Output the [X, Y] coordinate of the center of the cell containing the given text.  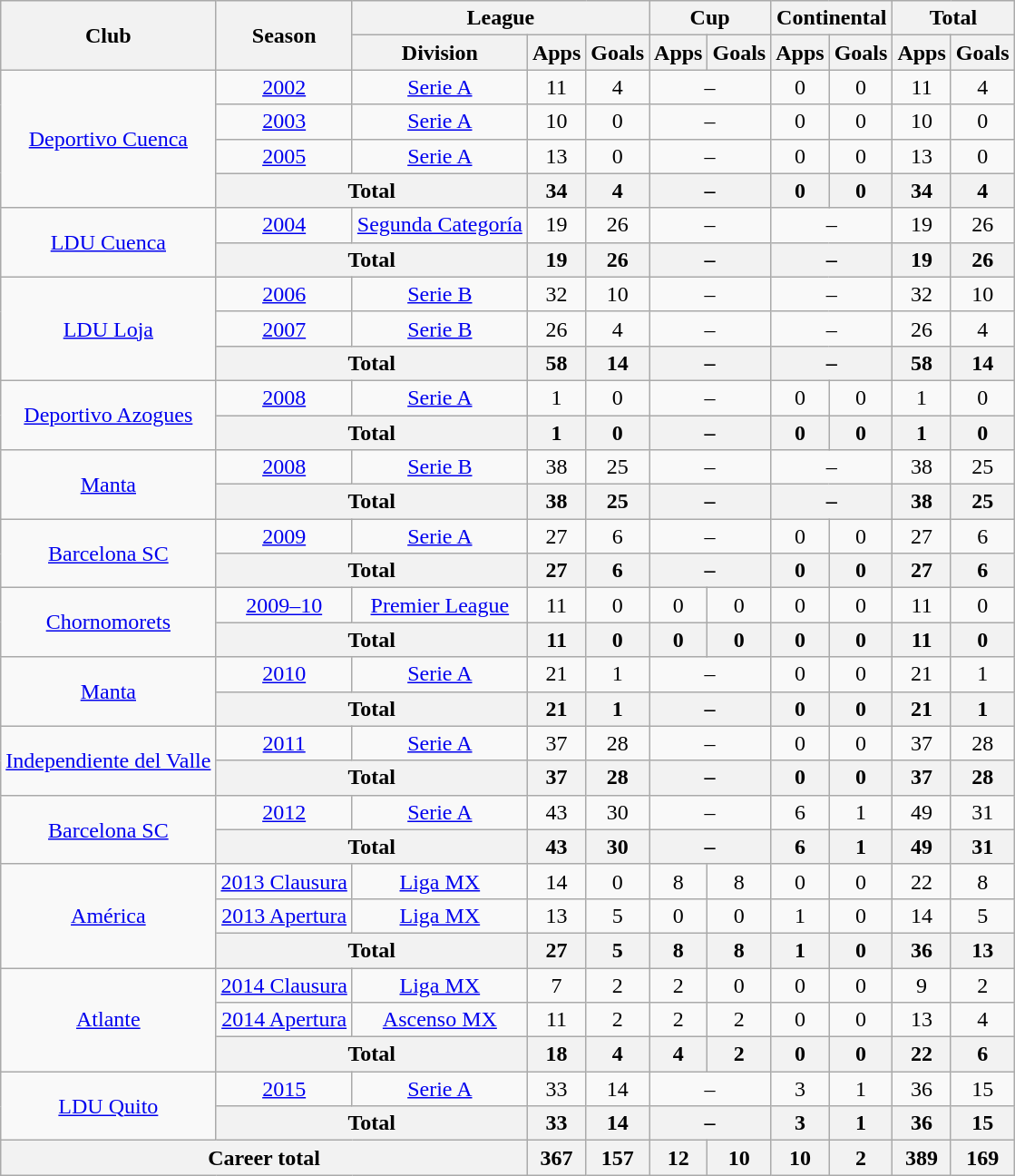
Chornomorets [109, 622]
Atlante [109, 1019]
Deportivo Cuenca [109, 139]
Independiente del Valle [109, 760]
2013 Clausura [284, 881]
Ascenso MX [439, 1020]
157 [618, 1158]
389 [922, 1158]
2015 [284, 1089]
2009–10 [284, 605]
7 [556, 985]
2011 [284, 743]
Division [439, 53]
2005 [284, 156]
2014 Apertura [284, 1020]
2002 [284, 87]
LDU Loja [109, 328]
Club [109, 35]
Deportivo Azogues [109, 415]
LDU Cuenca [109, 242]
2004 [284, 225]
12 [678, 1158]
18 [556, 1054]
2013 Apertura [284, 916]
Segunda Categoría [439, 225]
2014 Clausura [284, 985]
2010 [284, 674]
9 [922, 985]
2003 [284, 122]
2007 [284, 328]
Cup [710, 18]
Career total [265, 1158]
League [501, 18]
Continental [832, 18]
2009 [284, 536]
169 [982, 1158]
LDU Quito [109, 1106]
América [109, 916]
2012 [284, 812]
367 [556, 1158]
Season [284, 35]
Premier League [439, 605]
2006 [284, 294]
